Return [x, y] of the center of cell containing provided text 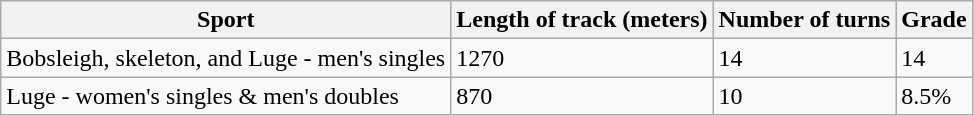
10 [804, 96]
Bobsleigh, skeleton, and Luge - men's singles [226, 58]
Number of turns [804, 20]
870 [582, 96]
1270 [582, 58]
Luge - women's singles & men's doubles [226, 96]
Sport [226, 20]
Length of track (meters) [582, 20]
Grade [934, 20]
8.5% [934, 96]
